Find where the given text appears and provide that cell's center as [x, y] coordinate. 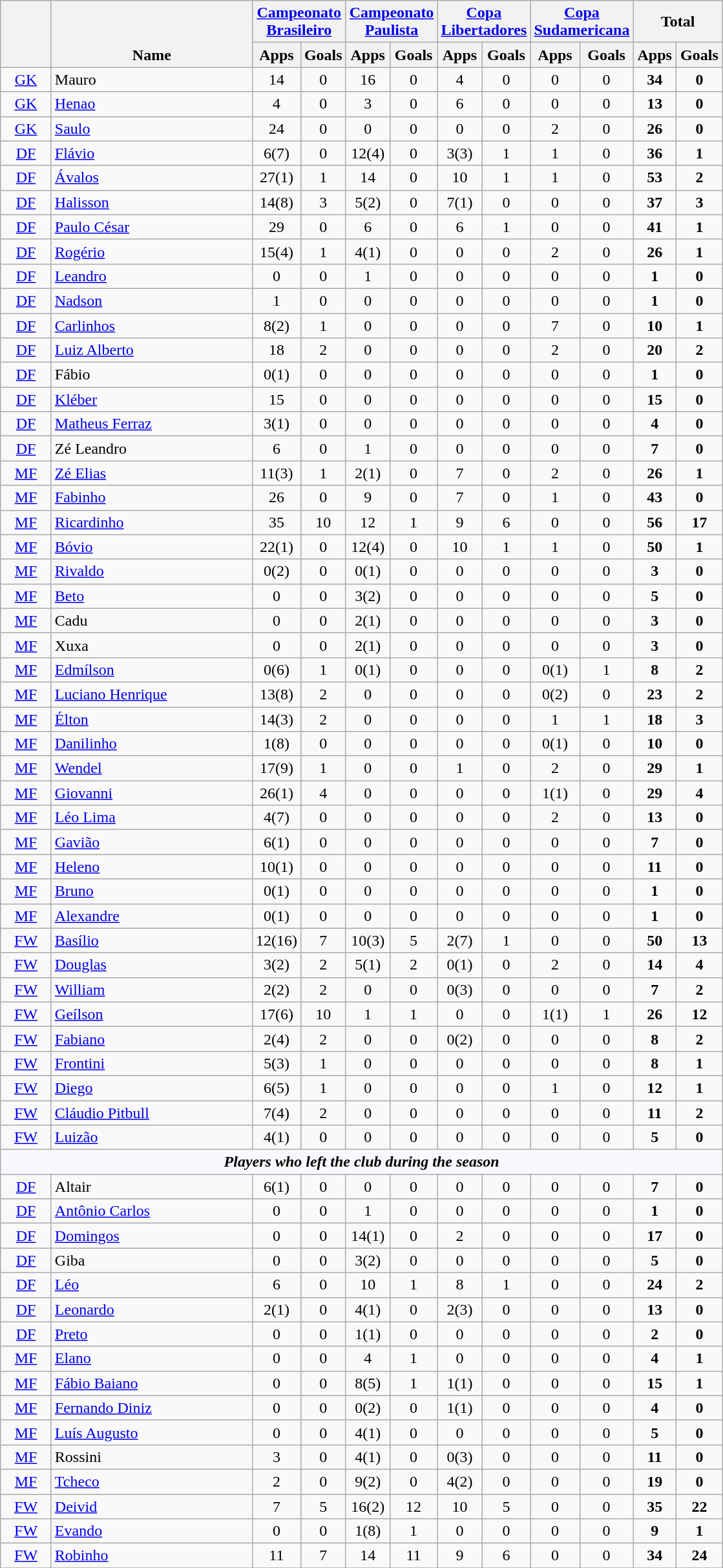
Fabinho [151, 498]
Evando [151, 1531]
Rivaldo [151, 571]
5(2) [368, 202]
Elano [151, 1359]
Rogério [151, 251]
2(4) [277, 1039]
Preto [151, 1334]
William [151, 990]
14(3) [277, 719]
Luizão [151, 1138]
4(7) [277, 818]
Beto [151, 596]
Ávalos [151, 178]
53 [655, 178]
10(1) [277, 867]
Copa Libertadores [484, 22]
10(3) [368, 940]
2(3) [460, 1309]
Robinho [151, 1556]
Cláudio Pitbull [151, 1112]
3(3) [460, 153]
Bóvio [151, 547]
Fabiano [151, 1039]
Luiz Alberto [151, 350]
22(1) [277, 547]
Tcheco [151, 1481]
Gavião [151, 842]
Carlinhos [151, 325]
Zé Elias [151, 473]
Copa Sudamericana [582, 22]
Giba [151, 1260]
Antônio Carlos [151, 1211]
11(3) [277, 473]
17(9) [277, 768]
Zé Leandro [151, 449]
23 [655, 694]
14(1) [368, 1236]
43 [655, 498]
27(1) [277, 178]
Fábio Baiano [151, 1383]
5(3) [277, 1063]
Domingos [151, 1236]
17(6) [277, 1014]
Edmílson [151, 670]
Wendel [151, 768]
12(16) [277, 940]
Frontini [151, 1063]
Deivid [151, 1507]
37 [655, 202]
8(5) [368, 1383]
Campeonato Brasileiro [299, 22]
2(7) [460, 940]
20 [655, 350]
Players who left the club during the season [362, 1162]
Léo Lima [151, 818]
7(1) [460, 202]
3(1) [277, 424]
36 [655, 153]
Rossini [151, 1457]
19 [655, 1481]
Nadson [151, 301]
4(2) [460, 1481]
Fábio [151, 375]
Léo [151, 1285]
Douglas [151, 965]
Leonardo [151, 1309]
15(4) [277, 251]
Basílio [151, 940]
2(2) [277, 990]
5(1) [368, 965]
41 [655, 227]
Campeonato Paulista [392, 22]
9(2) [368, 1481]
Halisson [151, 202]
22 [699, 1507]
Kléber [151, 399]
Cadu [151, 620]
16 [368, 79]
Alexandre [151, 916]
6(5) [277, 1088]
Leandro [151, 276]
0(6) [277, 670]
Diego [151, 1088]
6(7) [277, 153]
Luciano Henrique [151, 694]
Bruno [151, 891]
14(8) [277, 202]
Ricardinho [151, 522]
Élton [151, 719]
Luís Augusto [151, 1432]
Altair [151, 1187]
26(1) [277, 793]
7(4) [277, 1112]
Mauro [151, 79]
Danilinho [151, 744]
56 [655, 522]
16(2) [368, 1507]
Total [678, 22]
Saulo [151, 129]
Flávio [151, 153]
8(2) [277, 325]
13(8) [277, 694]
Henao [151, 104]
Giovanni [151, 793]
Xuxa [151, 645]
Fernando Diniz [151, 1408]
Paulo César [151, 227]
Matheus Ferraz [151, 424]
Heleno [151, 867]
Geílson [151, 1014]
Name [151, 34]
